Return (X, Y) of the center of cell containing provided text 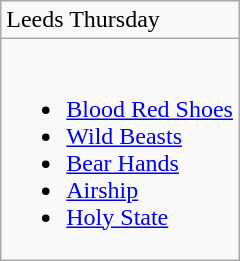
Blood Red ShoesWild BeastsBear HandsAirshipHoly State (120, 150)
Leeds Thursday (120, 20)
